Find where the given text appears and provide that cell's center as [X, Y] coordinate. 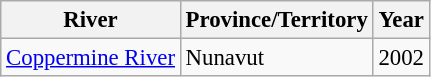
Year [401, 20]
Coppermine River [91, 58]
Nunavut [276, 58]
River [91, 20]
2002 [401, 58]
Province/Territory [276, 20]
